For the text-containing cell, return its midpoint in (X, Y) coordinate format. 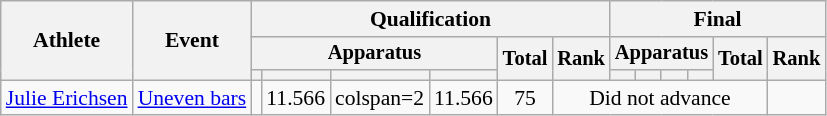
Event (192, 40)
Athlete (67, 40)
75 (526, 98)
Uneven bars (192, 98)
Qualification (430, 19)
colspan=2 (380, 98)
Julie Erichsen (67, 98)
Did not advance (660, 98)
Final (718, 19)
